Capture the cell that displays the provided text and extract its (X, Y) central coordinate. 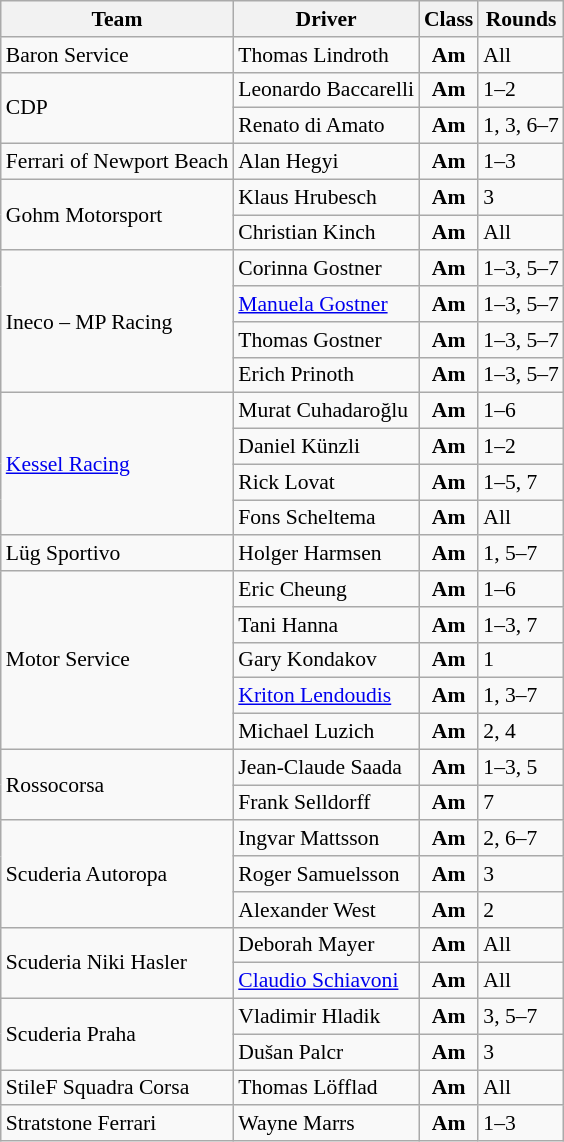
Jean-Claude Saada (326, 767)
Ingvar Mattsson (326, 839)
Rick Lovat (326, 482)
Scuderia Praha (117, 1034)
1, 3, 6–7 (521, 126)
1–5, 7 (521, 482)
Deborah Mayer (326, 945)
Rossocorsa (117, 784)
1, 3–7 (521, 696)
Kriton Lendoudis (326, 696)
1 (521, 660)
Thomas Lindroth (326, 55)
Renato di Amato (326, 126)
Fons Scheltema (326, 518)
Gary Kondakov (326, 660)
Vladimir Hladik (326, 1017)
Lüg Sportivo (117, 554)
Ineco – MP Racing (117, 322)
Scuderia Niki Hasler (117, 962)
Eric Cheung (326, 589)
Alan Hegyi (326, 162)
Class (448, 19)
Alexander West (326, 910)
Scuderia Autoropa (117, 874)
Frank Selldorff (326, 803)
3, 5–7 (521, 1017)
Baron Service (117, 55)
Wayne Marrs (326, 1124)
Tani Hanna (326, 625)
Rounds (521, 19)
Ferrari of Newport Beach (117, 162)
Driver (326, 19)
Dušan Palcr (326, 1052)
Claudio Schiavoni (326, 981)
1–3, 5 (521, 767)
Thomas Löfflad (326, 1088)
Michael Luzich (326, 732)
Christian Kinch (326, 233)
Manuela Gostner (326, 304)
Klaus Hrubesch (326, 197)
Daniel Künzli (326, 447)
7 (521, 803)
Corinna Gostner (326, 269)
Holger Harmsen (326, 554)
StileF Squadra Corsa (117, 1088)
Thomas Gostner (326, 340)
1, 5–7 (521, 554)
2 (521, 910)
1–3, 7 (521, 625)
Kessel Racing (117, 464)
2, 6–7 (521, 839)
Team (117, 19)
Gohm Motorsport (117, 214)
Roger Samuelsson (326, 874)
Leonardo Baccarelli (326, 90)
Murat Cuhadaroğlu (326, 411)
Motor Service (117, 660)
2, 4 (521, 732)
CDP (117, 108)
Erich Prinoth (326, 375)
Stratstone Ferrari (117, 1124)
